Provide the (X, Y) coordinate of the cell's center where the given text is located.  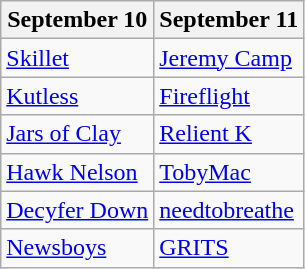
Fireflight (229, 96)
TobyMac (229, 172)
September 10 (78, 20)
Decyfer Down (78, 210)
needtobreathe (229, 210)
Jeremy Camp (229, 58)
GRITS (229, 248)
Hawk Nelson (78, 172)
Kutless (78, 96)
Jars of Clay (78, 134)
September 11 (229, 20)
Relient K (229, 134)
Newsboys (78, 248)
Skillet (78, 58)
